Return the [x, y] coordinate for the center point of the cell that contains the specified text.  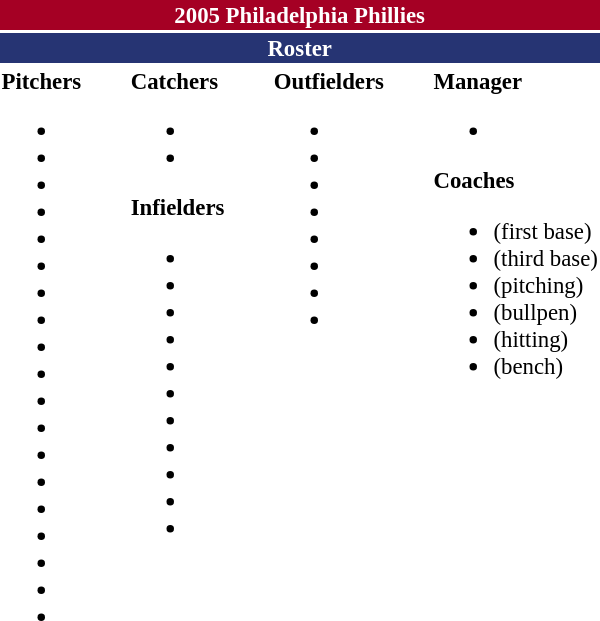
2005 Philadelphia Phillies [300, 15]
Roster [300, 48]
